Find where the given text appears and provide that cell's center as (X, Y) coordinate. 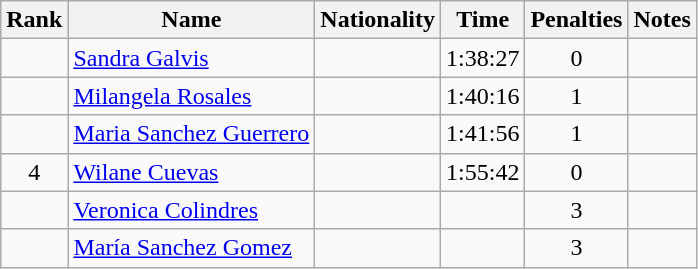
Nationality (378, 20)
4 (34, 172)
Rank (34, 20)
Penalties (576, 20)
1:41:56 (483, 134)
1:40:16 (483, 96)
Time (483, 20)
María Sanchez Gomez (192, 248)
Sandra Galvis (192, 58)
Notes (662, 20)
Wilane Cuevas (192, 172)
Name (192, 20)
Maria Sanchez Guerrero (192, 134)
1:55:42 (483, 172)
Veronica Colindres (192, 210)
1:38:27 (483, 58)
Milangela Rosales (192, 96)
